Provide the [x, y] coordinate of the cell's center where the given text is located.  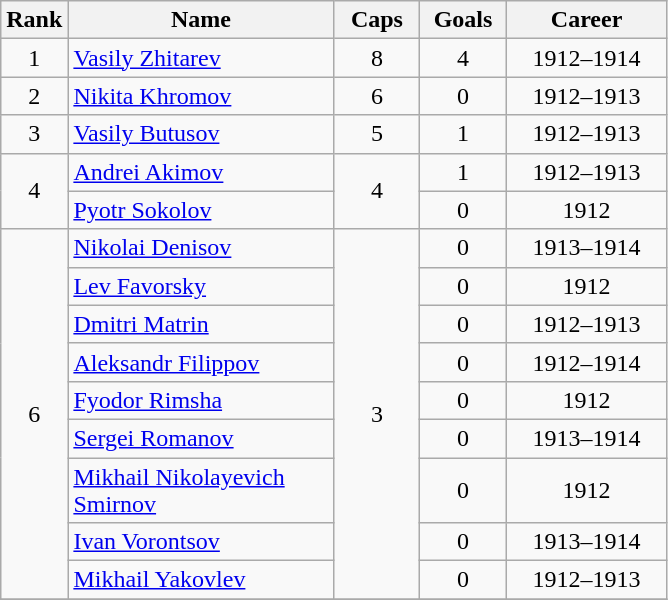
Nikolai Denisov [201, 248]
Career [586, 20]
5 [377, 134]
Pyotr Sokolov [201, 210]
Caps [377, 20]
Aleksandr Filippov [201, 362]
Nikita Khromov [201, 96]
Fyodor Rimsha [201, 400]
Ivan Vorontsov [201, 542]
Vasily Butusov [201, 134]
Mikhail Nikolayevich Smirnov [201, 490]
Mikhail Yakovlev [201, 580]
Andrei Akimov [201, 172]
Goals [463, 20]
Rank [34, 20]
Sergei Romanov [201, 438]
Dmitri Matrin [201, 324]
8 [377, 58]
2 [34, 96]
Vasily Zhitarev [201, 58]
Name [201, 20]
Lev Favorsky [201, 286]
